Locate the cell with the specified text and output its (X, Y) center coordinate. 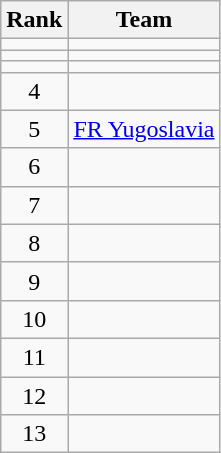
Team (144, 20)
8 (34, 243)
7 (34, 205)
Rank (34, 20)
13 (34, 434)
11 (34, 357)
FR Yugoslavia (144, 129)
4 (34, 91)
5 (34, 129)
12 (34, 395)
6 (34, 167)
9 (34, 281)
10 (34, 319)
